Search for the cell housing the specified text and yield its [x, y] center coordinate. 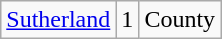
Sutherland [58, 20]
1 [128, 20]
County [180, 20]
